Return the (X, Y) coordinate for the center point of the cell that contains the specified text.  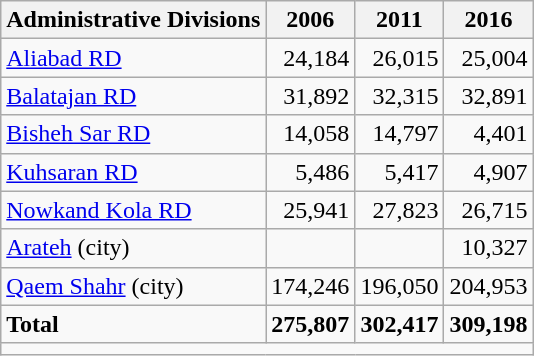
Aliabad RD (134, 58)
25,941 (310, 210)
Total (134, 324)
Bisheh Sar RD (134, 134)
2006 (310, 20)
14,797 (400, 134)
10,327 (488, 248)
204,953 (488, 286)
2016 (488, 20)
25,004 (488, 58)
174,246 (310, 286)
5,417 (400, 172)
31,892 (310, 96)
309,198 (488, 324)
Administrative Divisions (134, 20)
4,401 (488, 134)
32,315 (400, 96)
Balatajan RD (134, 96)
14,058 (310, 134)
302,417 (400, 324)
Kuhsaran RD (134, 172)
27,823 (400, 210)
Qaem Shahr (city) (134, 286)
Arateh (city) (134, 248)
26,015 (400, 58)
Nowkand Kola RD (134, 210)
32,891 (488, 96)
24,184 (310, 58)
4,907 (488, 172)
26,715 (488, 210)
5,486 (310, 172)
275,807 (310, 324)
196,050 (400, 286)
2011 (400, 20)
